Return (x, y) of the center of cell containing provided text 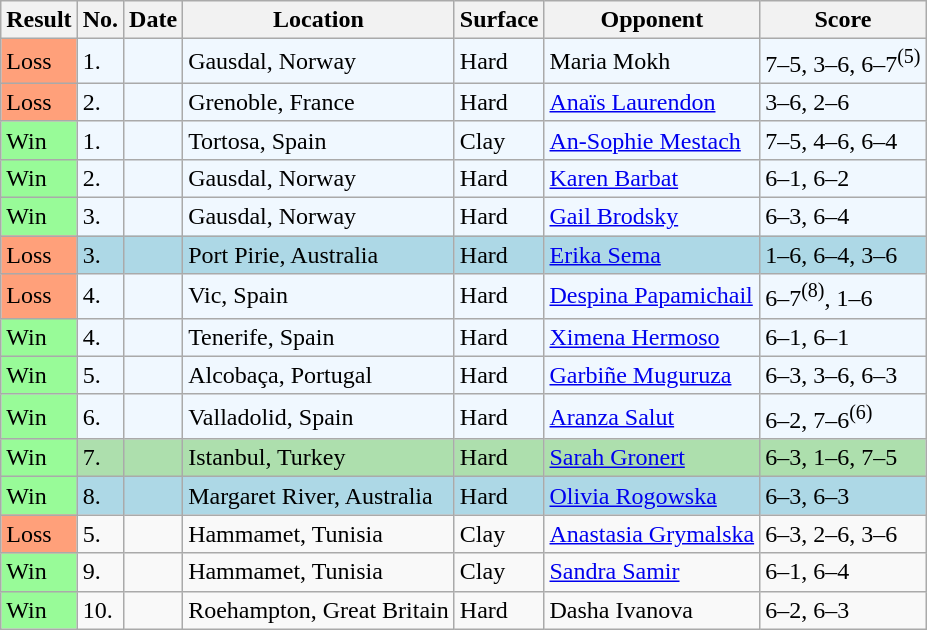
1–6, 6–4, 3–6 (843, 255)
Istanbul, Turkey (319, 458)
6–3, 2–6, 3–6 (843, 534)
Erika Sema (652, 255)
Result (39, 20)
Anastasia Grymalska (652, 534)
Tenerife, Spain (319, 337)
Alcobaça, Portugal (319, 375)
Aranza Salut (652, 416)
7–5, 4–6, 6–4 (843, 140)
3–6, 2–6 (843, 102)
6–2, 7–6(6) (843, 416)
6–3, 1–6, 7–5 (843, 458)
Despina Papamichail (652, 296)
Vic, Spain (319, 296)
Ximena Hermoso (652, 337)
Margaret River, Australia (319, 496)
6–3, 6–3 (843, 496)
6–1, 6–2 (843, 178)
9. (100, 572)
Anaïs Laurendon (652, 102)
Opponent (652, 20)
Location (319, 20)
6–3, 6–4 (843, 217)
6–3, 3–6, 6–3 (843, 375)
Sarah Gronert (652, 458)
Valladolid, Spain (319, 416)
Sandra Samir (652, 572)
Maria Mokh (652, 62)
Score (843, 20)
Olivia Rogowska (652, 496)
6–7(8), 1–6 (843, 296)
6–1, 6–4 (843, 572)
6. (100, 416)
Port Pirie, Australia (319, 255)
Surface (499, 20)
Tortosa, Spain (319, 140)
6–2, 6–3 (843, 610)
Date (154, 20)
7. (100, 458)
An-Sophie Mestach (652, 140)
Karen Barbat (652, 178)
Garbiñe Muguruza (652, 375)
Grenoble, France (319, 102)
Dasha Ivanova (652, 610)
6–1, 6–1 (843, 337)
10. (100, 610)
8. (100, 496)
Gail Brodsky (652, 217)
Roehampton, Great Britain (319, 610)
7–5, 3–6, 6–7(5) (843, 62)
No. (100, 20)
